Identify which cell holds the provided text, then report its (X, Y) central coordinate. 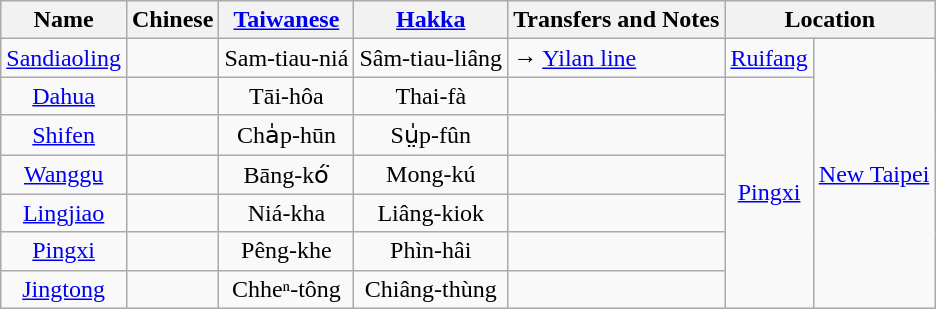
Mong-kú (431, 174)
Cha̍p-hūn (286, 135)
Sam-tiau-niá (286, 58)
Ruifang (769, 58)
Niá-kha (286, 213)
Chinese (172, 20)
Bāng-kó͘ (286, 174)
Liâng-kiok (431, 213)
Jingtong (64, 289)
Phìn-hâi (431, 251)
Taiwanese (286, 20)
New Taipei (874, 174)
Wanggu (64, 174)
Thai-fà (431, 96)
Dahua (64, 96)
Chheⁿ-tông (286, 289)
Tāi-hôa (286, 96)
→ Yilan line (616, 58)
Sâm-tiau-liâng (431, 58)
Name (64, 20)
Location (830, 20)
Sandiaoling (64, 58)
Pêng-khe (286, 251)
Transfers and Notes (616, 20)
Sṳ̍p-fûn (431, 135)
Hakka (431, 20)
Lingjiao (64, 213)
Chiâng-thùng (431, 289)
Shifen (64, 135)
